Return (X, Y) of the center of cell containing provided text 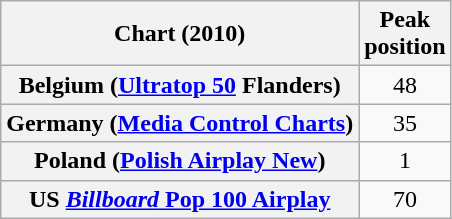
Germany (Media Control Charts) (180, 123)
Belgium (Ultratop 50 Flanders) (180, 85)
35 (405, 123)
70 (405, 199)
Poland (Polish Airplay New) (180, 161)
Chart (2010) (180, 34)
48 (405, 85)
US Billboard Pop 100 Airplay (180, 199)
Peakposition (405, 34)
1 (405, 161)
